Provide the [x, y] coordinate of the cell's center where the given text is located.  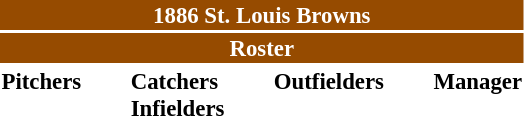
1886 St. Louis Browns [262, 15]
Roster [262, 48]
